Search for the cell housing the specified text and yield its (x, y) center coordinate. 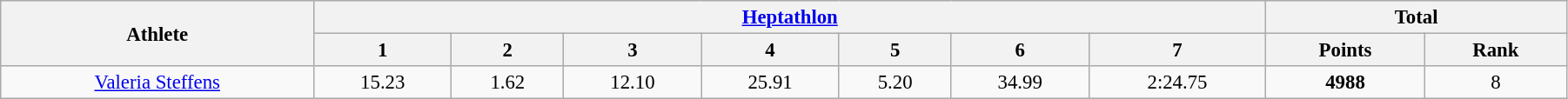
Total (1417, 17)
25.91 (770, 82)
1 (383, 50)
15.23 (383, 82)
Rank (1495, 50)
3 (633, 50)
Athlete (157, 33)
1.62 (508, 82)
Valeria Steffens (157, 82)
5.20 (895, 82)
5 (895, 50)
6 (1020, 50)
Heptathlon (790, 17)
4 (770, 50)
7 (1177, 50)
Points (1345, 50)
2 (508, 50)
8 (1495, 82)
4988 (1345, 82)
12.10 (633, 82)
2:24.75 (1177, 82)
34.99 (1020, 82)
